Return the [X, Y] coordinate for the center point of the cell that contains the specified text.  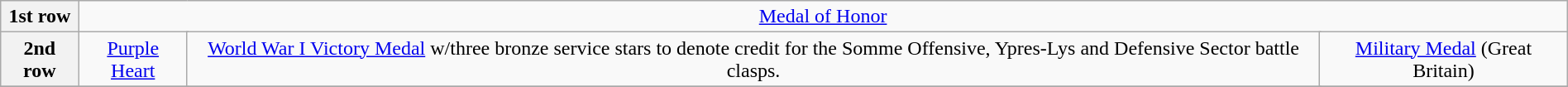
Military Medal (Great Britain) [1444, 60]
Medal of Honor [823, 17]
1st row [40, 17]
World War I Victory Medal w/three bronze service stars to denote credit for the Somme Offensive, Ypres-Lys and Defensive Sector battle clasps. [753, 60]
2nd row [40, 60]
Purple Heart [133, 60]
